Extract the (x, y) coordinate from the center of the cell holding the provided text.  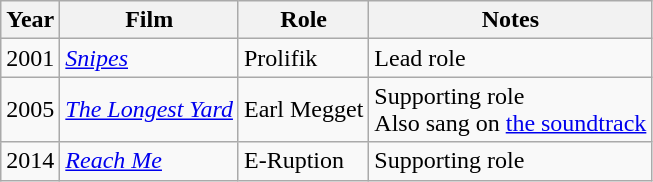
Role (303, 20)
2005 (30, 110)
Prolifik (303, 58)
Year (30, 20)
Notes (510, 20)
E-Ruption (303, 161)
Film (150, 20)
Lead role (510, 58)
Reach Me (150, 161)
The Longest Yard (150, 110)
2014 (30, 161)
Supporting role (510, 161)
Supporting roleAlso sang on the soundtrack (510, 110)
2001 (30, 58)
Snipes (150, 58)
Earl Megget (303, 110)
